For the text-containing cell, return its midpoint in [x, y] coordinate format. 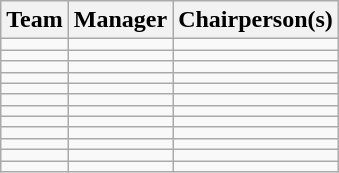
Chairperson(s) [256, 20]
Manager [120, 20]
Team [35, 20]
